Extract the (x, y) coordinate from the center of the cell holding the provided text.  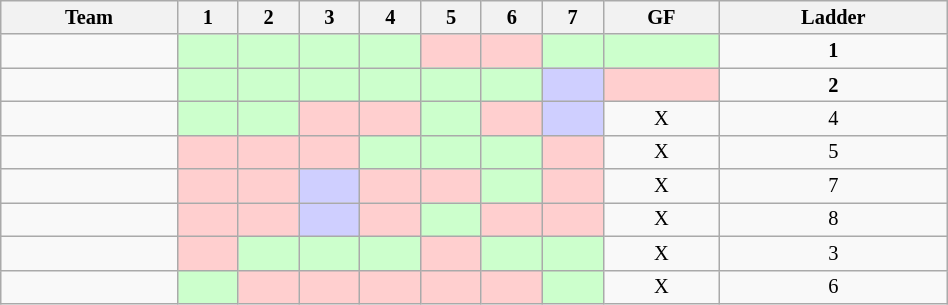
GF (661, 17)
Team (90, 17)
8 (834, 219)
Ladder (834, 17)
